Extract the (x, y) coordinate from the center of the cell holding the provided text.  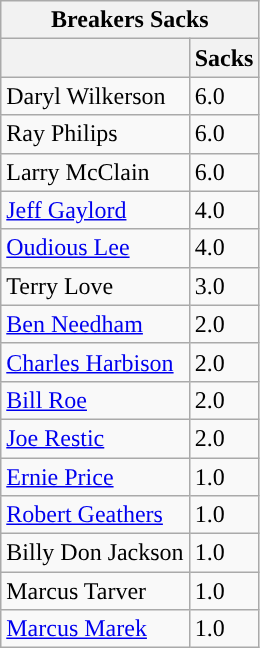
Billy Don Jackson (95, 553)
Oudious Lee (95, 248)
Ernie Price (95, 477)
Charles Harbison (95, 362)
Marcus Tarver (95, 591)
Daryl Wilkerson (95, 96)
Terry Love (95, 286)
Breakers Sacks (130, 20)
Ben Needham (95, 324)
Jeff Gaylord (95, 210)
3.0 (224, 286)
Sacks (224, 58)
Joe Restic (95, 438)
Bill Roe (95, 400)
Marcus Marek (95, 629)
Ray Philips (95, 134)
Robert Geathers (95, 515)
Larry McClain (95, 172)
